Identify which cell holds the provided text, then report its [X, Y] central coordinate. 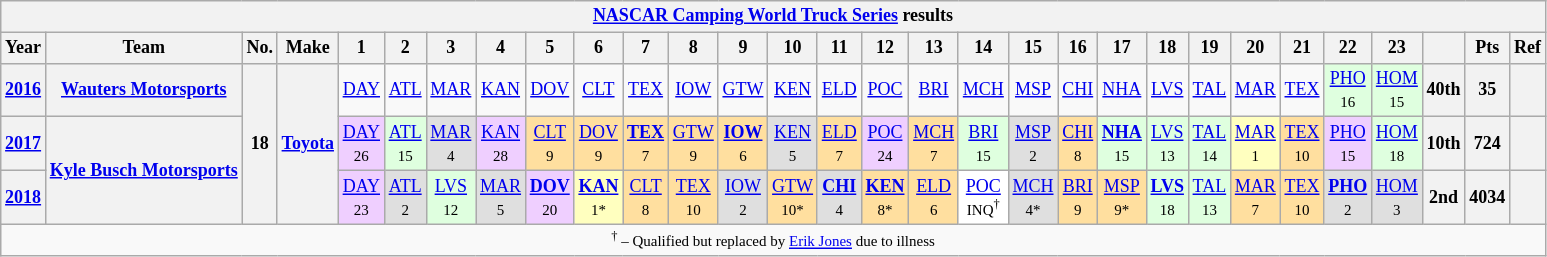
Wauters Motorsports [144, 90]
1 [361, 48]
LVS12 [451, 197]
BRI9 [1078, 197]
† – Qualified but replaced by Erik Jones due to illness [773, 241]
Pts [1488, 48]
3 [451, 48]
PHO16 [1348, 90]
ELD7 [839, 144]
PHO2 [1348, 197]
LVS13 [1167, 144]
GTW9 [693, 144]
TAL13 [1209, 197]
MAR4 [451, 144]
No. [260, 48]
17 [1122, 48]
16 [1078, 48]
MSP2 [1033, 144]
CHI4 [839, 197]
KEN [793, 90]
POCINQ† [983, 197]
CHI8 [1078, 144]
724 [1488, 144]
4034 [1488, 197]
PHO15 [1348, 144]
5 [550, 48]
15 [1033, 48]
ATL15 [405, 144]
40th [1444, 90]
2017 [24, 144]
13 [934, 48]
19 [1209, 48]
HOM3 [1398, 197]
Year [24, 48]
BRI [934, 90]
KAN [501, 90]
MSP9* [1122, 197]
HOM15 [1398, 90]
35 [1488, 90]
MSP [1033, 90]
KEN8* [885, 197]
MAR5 [501, 197]
NASCAR Camping World Truck Series results [773, 16]
CLT [598, 90]
DOV20 [550, 197]
4 [501, 48]
11 [839, 48]
MCH4* [1033, 197]
12 [885, 48]
ELD [839, 90]
POC [885, 90]
14 [983, 48]
LVS18 [1167, 197]
22 [1348, 48]
Make [308, 48]
TAL [1209, 90]
MCH [983, 90]
ATL2 [405, 197]
MAR7 [1255, 197]
2016 [24, 90]
20 [1255, 48]
ATL [405, 90]
9 [743, 48]
KEN5 [793, 144]
DOV9 [598, 144]
Toyota [308, 144]
LVS [1167, 90]
KAN28 [501, 144]
DOV [550, 90]
MAR1 [1255, 144]
ELD6 [934, 197]
IOW [693, 90]
DAY [361, 90]
IOW2 [743, 197]
HOM18 [1398, 144]
Kyle Busch Motorsports [144, 171]
CLT9 [550, 144]
10 [793, 48]
BRI15 [983, 144]
8 [693, 48]
Team [144, 48]
TAL14 [1209, 144]
MCH7 [934, 144]
10th [1444, 144]
DAY23 [361, 197]
CHI [1078, 90]
6 [598, 48]
IOW6 [743, 144]
NHA15 [1122, 144]
KAN1* [598, 197]
2nd [1444, 197]
DAY26 [361, 144]
POC24 [885, 144]
CLT8 [646, 197]
2018 [24, 197]
GTW [743, 90]
GTW10* [793, 197]
Ref [1528, 48]
7 [646, 48]
2 [405, 48]
21 [1302, 48]
NHA [1122, 90]
23 [1398, 48]
TEX7 [646, 144]
